Capture the cell that displays the provided text and extract its (x, y) central coordinate. 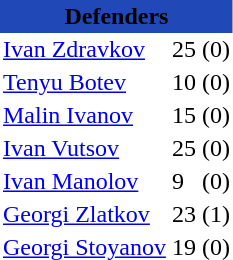
Ivan Vutsov (84, 148)
10 (184, 82)
(1) (216, 214)
Ivan Zdravkov (84, 50)
Georgi Zlatkov (84, 214)
23 (184, 214)
9 (184, 182)
Tenyu Botev (84, 82)
Defenders (116, 16)
Ivan Manolov (84, 182)
Malin Ivanov (84, 116)
15 (184, 116)
